Pinpoint the cell where the given text exists, returning its [X, Y] midpoint coordinate. 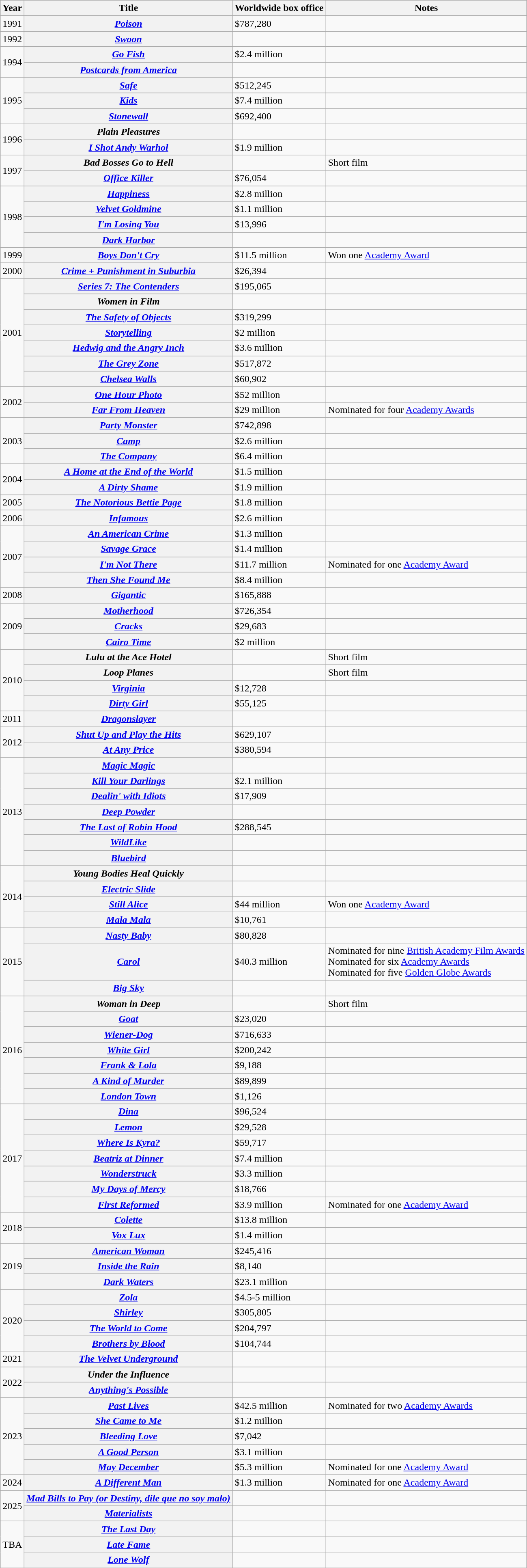
Hedwig and the Angry Inch [128, 348]
1998 [12, 217]
$80,828 [279, 935]
$42.5 million [279, 1405]
$165,888 [279, 595]
2001 [12, 333]
$17,909 [279, 796]
Past Lives [128, 1405]
Notes [426, 8]
$13,996 [279, 225]
Colette [128, 1220]
Nominated for two Academy Awards [426, 1405]
I'm Losing You [128, 225]
1995 [12, 101]
A Different Man [128, 1483]
Brothers by Blood [128, 1343]
$23.1 million [279, 1282]
Cairo Time [128, 641]
The World to Come [128, 1328]
The Last of Robin Hood [128, 827]
Motherhood [128, 611]
London Town [128, 1096]
An American Crime [128, 533]
$1.5 million [279, 472]
The Notorious Bettie Page [128, 503]
$44 million [279, 904]
My Days of Mercy [128, 1189]
$9,188 [279, 1065]
$204,797 [279, 1328]
A Dirty Shame [128, 487]
The Velvet Underground [128, 1359]
$517,872 [279, 363]
2007 [12, 557]
Cracks [128, 626]
$1.2 million [279, 1421]
Bluebird [128, 858]
Bad Bosses Go to Hell [128, 162]
$319,299 [279, 317]
$2.8 million [279, 194]
2024 [12, 1483]
$13.8 million [279, 1220]
Poison [128, 24]
Lone Wolf [128, 1560]
Dark Waters [128, 1282]
$55,125 [279, 704]
Infamous [128, 518]
$29,528 [279, 1127]
$76,054 [279, 178]
The Grey Zone [128, 363]
Party Monster [128, 425]
The Company [128, 456]
2014 [12, 896]
Worldwide box office [279, 8]
Kill Your Darlings [128, 781]
Storytelling [128, 333]
1994 [12, 62]
$3.6 million [279, 348]
Under the Influence [128, 1374]
2017 [12, 1158]
$26,394 [279, 271]
Camp [128, 441]
Dina [128, 1112]
$29 million [279, 410]
$288,545 [279, 827]
A Good Person [128, 1451]
Vox Lux [128, 1235]
Velvet Goldmine [128, 209]
Chelsea Walls [128, 379]
She Came to Me [128, 1421]
$59,717 [279, 1143]
2022 [12, 1382]
2002 [12, 402]
$2.4 million [279, 54]
2025 [12, 1506]
$11.5 million [279, 255]
Swoon [128, 39]
2015 [12, 961]
Shirley [128, 1313]
2021 [12, 1359]
2009 [12, 626]
Shut Up and Play the Hits [128, 734]
Goat [128, 1019]
Dark Harbor [128, 240]
1997 [12, 170]
$8.4 million [279, 580]
WildLike [128, 842]
$40.3 million [279, 962]
1996 [12, 139]
Big Sky [128, 988]
$29,683 [279, 626]
I Shot Andy Warhol [128, 147]
$1.8 million [279, 503]
$4.5-5 million [279, 1297]
$200,242 [279, 1050]
Safe [128, 85]
TBA [12, 1544]
$380,594 [279, 750]
$245,416 [279, 1251]
May December [128, 1467]
$10,761 [279, 920]
Dirty Girl [128, 704]
Virginia [128, 688]
2005 [12, 503]
$96,524 [279, 1112]
Happiness [128, 194]
Dragonslayer [128, 719]
One Hour Photo [128, 394]
$3.1 million [279, 1451]
Women in Film [128, 302]
Series 7: The Contenders [128, 286]
Inside the Rain [128, 1266]
$89,899 [279, 1081]
2016 [12, 1050]
$742,898 [279, 425]
$2.1 million [279, 781]
$3.9 million [279, 1205]
At Any Price [128, 750]
Gigantic [128, 595]
Then She Found Me [128, 580]
Loop Planes [128, 672]
Nominated for four Academy Awards [426, 410]
Far From Heaven [128, 410]
Late Fame [128, 1544]
$52 million [279, 394]
2004 [12, 479]
Wiener-Dog [128, 1035]
$305,805 [279, 1313]
Nominated for nine British Academy Film AwardsNominated for six Academy AwardsNominated for five Golden Globe Awards [426, 962]
2019 [12, 1266]
2018 [12, 1228]
$7,042 [279, 1436]
Plain Pleasures [128, 132]
$716,633 [279, 1035]
Title [128, 8]
White Girl [128, 1050]
2012 [12, 742]
$629,107 [279, 734]
Postcards from America [128, 70]
$60,902 [279, 379]
Savage Grace [128, 549]
Zola [128, 1297]
Go Fish [128, 54]
Where Is Kyra? [128, 1143]
Lemon [128, 1127]
Mala Mala [128, 920]
$726,354 [279, 611]
$12,728 [279, 688]
$6.4 million [279, 456]
Young Bodies Heal Quickly [128, 873]
American Woman [128, 1251]
1992 [12, 39]
Electric Slide [128, 889]
2006 [12, 518]
Year [12, 8]
2003 [12, 441]
$692,400 [279, 116]
$3.3 million [279, 1173]
Boys Don't Cry [128, 255]
Materialists [128, 1514]
1991 [12, 24]
Beatriz at Dinner [128, 1158]
The Last Day [128, 1529]
Bleeding Love [128, 1436]
Wonderstruck [128, 1173]
$104,744 [279, 1343]
2023 [12, 1436]
$1.1 million [279, 209]
Lulu at the Ace Hotel [128, 657]
$5.3 million [279, 1467]
$18,766 [279, 1189]
Stonewall [128, 116]
Deep Powder [128, 812]
I'm Not There [128, 564]
$8,140 [279, 1266]
The Safety of Objects [128, 317]
Kids [128, 101]
A Kind of Murder [128, 1081]
Carol [128, 962]
Woman in Deep [128, 1004]
Nasty Baby [128, 935]
2000 [12, 271]
Dealin' with Idiots [128, 796]
Anything's Possible [128, 1390]
1999 [12, 255]
Crime + Punishment in Suburbia [128, 271]
2010 [12, 680]
Magic Magic [128, 765]
Still Alice [128, 904]
2020 [12, 1320]
$787,280 [279, 24]
First Reformed [128, 1205]
$11.7 million [279, 564]
$195,065 [279, 286]
$1,126 [279, 1096]
Mad Bills to Pay (or Destiny, dile que no soy malo) [128, 1498]
2011 [12, 719]
2008 [12, 595]
$512,245 [279, 85]
$23,020 [279, 1019]
Frank & Lola [128, 1065]
A Home at the End of the World [128, 472]
Office Killer [128, 178]
2013 [12, 812]
